From the cell containing the given text, extract its center point as (X, Y) coordinate. 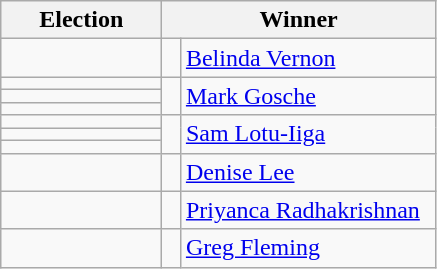
Greg Fleming (308, 248)
Winner (299, 20)
Mark Gosche (308, 96)
Priyanca Radhakrishnan (308, 210)
Denise Lee (308, 172)
Sam Lotu-Iiga (308, 134)
Election (82, 20)
Belinda Vernon (308, 58)
